Return [X, Y] of the center of cell containing provided text 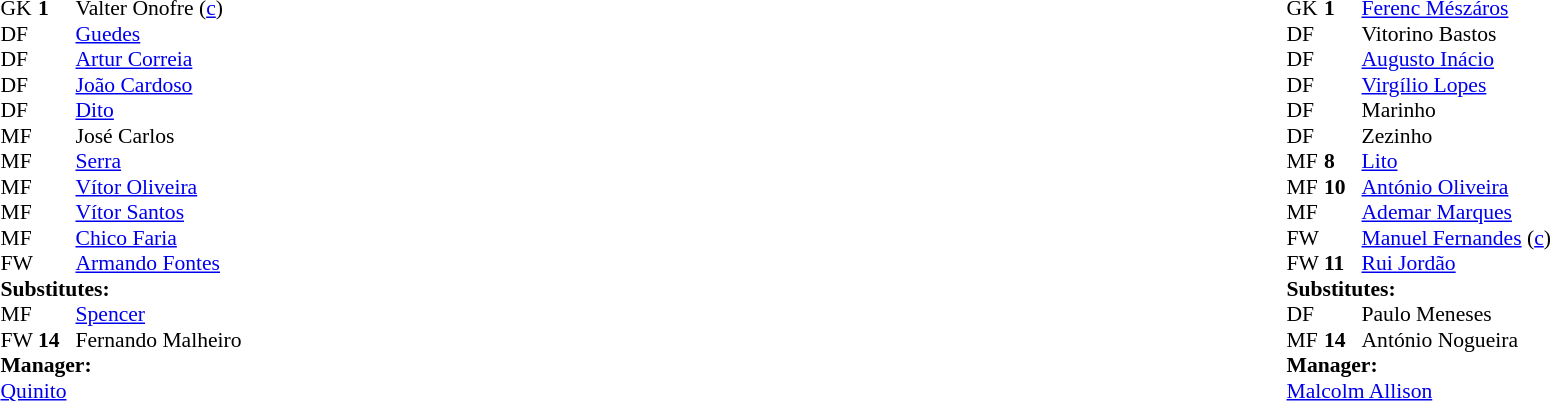
João Cardoso [159, 85]
Vítor Santos [159, 213]
Fernando Malheiro [159, 340]
11 [1343, 263]
Guedes [159, 34]
Manager: [120, 365]
Spencer [159, 315]
Vítor Oliveira [159, 187]
José Carlos [159, 136]
Dito [159, 111]
Substitutes: [120, 289]
Chico Faria [159, 238]
Armando Fontes [159, 263]
10 [1343, 187]
8 [1343, 161]
Artur Correia [159, 59]
Serra [159, 161]
